Provide the (X, Y) coordinate of the cell's center where the given text is located.  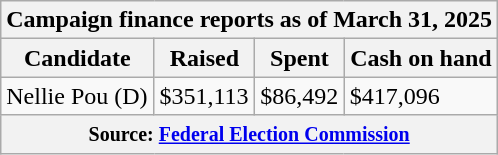
Raised (204, 58)
Nellie Pou (D) (78, 96)
Candidate (78, 58)
Spent (300, 58)
$351,113 (204, 96)
$86,492 (300, 96)
Cash on hand (420, 58)
$417,096 (420, 96)
Campaign finance reports as of March 31, 2025 (250, 20)
Source: Federal Election Commission (250, 134)
